For the text-containing cell, return its midpoint in (x, y) coordinate format. 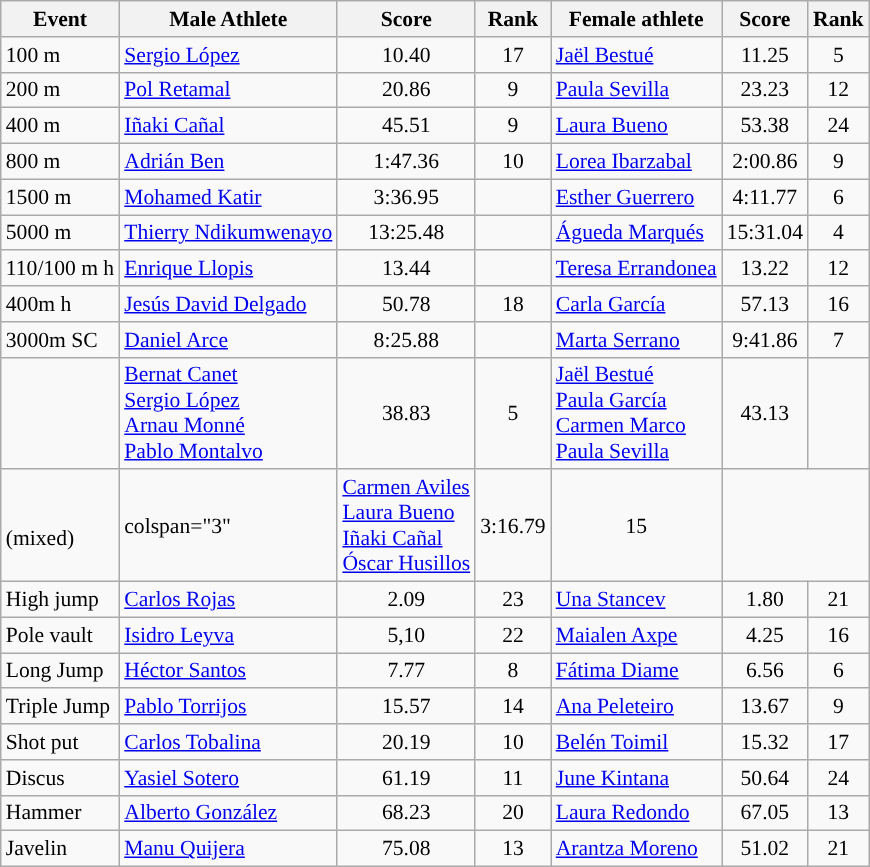
110/100 m h (60, 269)
100 m (60, 55)
2.09 (406, 600)
9:41.86 (765, 340)
5,10 (406, 635)
Belén Toimil (636, 742)
3000m SC (60, 340)
Ana Peleteiro (636, 707)
Arantza Moreno (636, 849)
Enrique Llopis (228, 269)
Event (60, 19)
Teresa Errandonea (636, 269)
Paula Sevilla (636, 90)
15:31.04 (765, 233)
10.40 (406, 55)
13.44 (406, 269)
18 (512, 304)
Jaël Bestué (636, 55)
Triple Jump (60, 707)
23.23 (765, 90)
800 m (60, 162)
1500 m (60, 197)
Fátima Diame (636, 671)
Laura Bueno (636, 126)
colspan="3" (228, 526)
Jesús David Delgado (228, 304)
3:16.79 (512, 526)
50.64 (765, 778)
20.86 (406, 90)
23 (512, 600)
Adrián Ben (228, 162)
200 m (60, 90)
13.22 (765, 269)
22 (512, 635)
Javelin (60, 849)
75.08 (406, 849)
5000 m (60, 233)
Laura Redondo (636, 813)
67.05 (765, 813)
Pole vault (60, 635)
1.80 (765, 600)
Discus (60, 778)
400m h (60, 304)
High jump (60, 600)
(mixed) (60, 526)
Alberto González (228, 813)
57.13 (765, 304)
Lorea Ibarzabal (636, 162)
15 (636, 526)
Iñaki Cañal (228, 126)
15.57 (406, 707)
8:25.88 (406, 340)
Thierry Ndikumwenayo (228, 233)
4:11.77 (765, 197)
53.38 (765, 126)
20 (512, 813)
Yasiel Sotero (228, 778)
Una Stancev (636, 600)
Águeda Marqués (636, 233)
7 (838, 340)
20.19 (406, 742)
11.25 (765, 55)
Carmen AvilesLaura BuenoIñaki CañalÓscar Husillos (406, 526)
Carla García (636, 304)
Marta Serrano (636, 340)
Carlos Rojas (228, 600)
13:25.48 (406, 233)
38.83 (406, 413)
Bernat CanetSergio LópezArnau MonnéPablo Montalvo (228, 413)
Pablo Torrijos (228, 707)
61.19 (406, 778)
4 (838, 233)
Maialen Axpe (636, 635)
Manu Quijera (228, 849)
15.32 (765, 742)
400 m (60, 126)
6.56 (765, 671)
Shot put (60, 742)
3:36.95 (406, 197)
4.25 (765, 635)
Daniel Arce (228, 340)
Isidro Leyva (228, 635)
2:00.86 (765, 162)
June Kintana (636, 778)
Hammer (60, 813)
45.51 (406, 126)
Esther Guerrero (636, 197)
Long Jump (60, 671)
13.67 (765, 707)
Carlos Tobalina (228, 742)
8 (512, 671)
50.78 (406, 304)
43.13 (765, 413)
Male Athlete (228, 19)
Sergio López (228, 55)
1:47.36 (406, 162)
Héctor Santos (228, 671)
14 (512, 707)
Mohamed Katir (228, 197)
Jaël BestuéPaula GarcíaCarmen MarcoPaula Sevilla (636, 413)
11 (512, 778)
Pol Retamal (228, 90)
7.77 (406, 671)
Female athlete (636, 19)
51.02 (765, 849)
68.23 (406, 813)
